Identify which cell holds the provided text, then report its [X, Y] central coordinate. 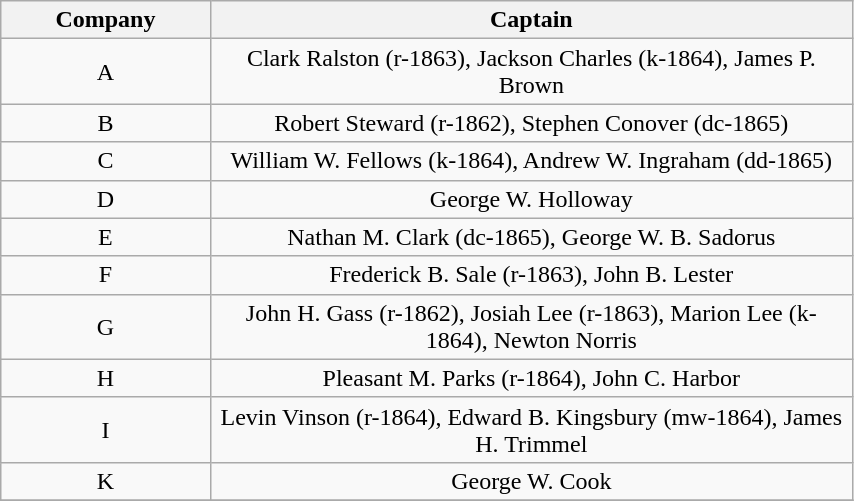
Company [106, 20]
Robert Steward (r-1862), Stephen Conover (dc-1865) [531, 123]
E [106, 237]
John H. Gass (r-1862), Josiah Lee (r-1863), Marion Lee (k-1864), Newton Norris [531, 326]
Pleasant M. Parks (r-1864), John C. Harbor [531, 378]
Clark Ralston (r-1863), Jackson Charles (k-1864), James P. Brown [531, 72]
G [106, 326]
Nathan M. Clark (dc-1865), George W. B. Sadorus [531, 237]
H [106, 378]
George W. Cook [531, 481]
William W. Fellows (k-1864), Andrew W. Ingraham (dd-1865) [531, 161]
Frederick B. Sale (r-1863), John B. Lester [531, 275]
A [106, 72]
Levin Vinson (r-1864), Edward B. Kingsbury (mw-1864), James H. Trimmel [531, 430]
George W. Holloway [531, 199]
Captain [531, 20]
I [106, 430]
B [106, 123]
F [106, 275]
K [106, 481]
D [106, 199]
C [106, 161]
